Return [X, Y] of the center of cell containing provided text 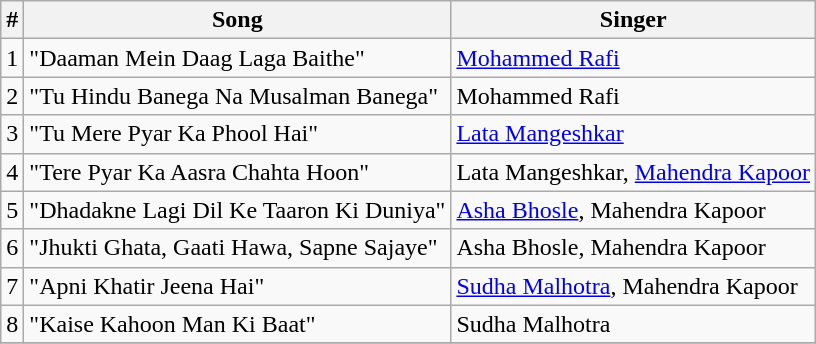
"Jhukti Ghata, Gaati Hawa, Sapne Sajaye" [238, 248]
"Tu Hindu Banega Na Musalman Banega" [238, 96]
"Tu Mere Pyar Ka Phool Hai" [238, 134]
2 [12, 96]
6 [12, 248]
4 [12, 172]
5 [12, 210]
# [12, 20]
Lata Mangeshkar, Mahendra Kapoor [634, 172]
7 [12, 286]
Song [238, 20]
1 [12, 58]
Sudha Malhotra [634, 324]
Lata Mangeshkar [634, 134]
Sudha Malhotra, Mahendra Kapoor [634, 286]
3 [12, 134]
8 [12, 324]
"Dhadakne Lagi Dil Ke Taaron Ki Duniya" [238, 210]
"Daaman Mein Daag Laga Baithe" [238, 58]
"Kaise Kahoon Man Ki Baat" [238, 324]
"Tere Pyar Ka Aasra Chahta Hoon" [238, 172]
Singer [634, 20]
"Apni Khatir Jeena Hai" [238, 286]
